Determine the [x, y] coordinate at the center of the cell enclosing the given text.  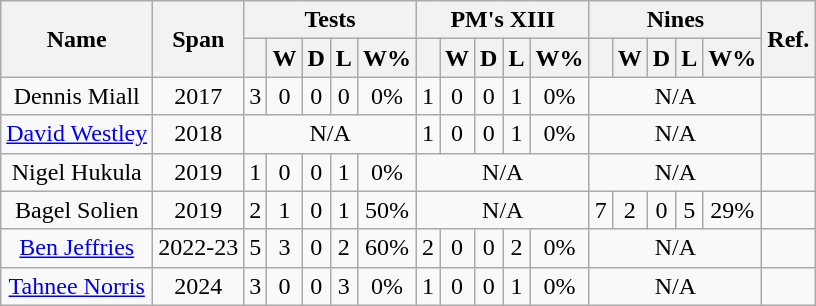
50% [386, 210]
Ref. [788, 39]
Tahnee Norris [77, 286]
29% [732, 210]
PM's XIII [502, 20]
Ben Jeffries [77, 248]
2022-23 [198, 248]
Name [77, 39]
Span [198, 39]
2018 [198, 134]
60% [386, 248]
Tests [330, 20]
7 [600, 210]
Bagel Solien [77, 210]
David Westley [77, 134]
Dennis Miall [77, 96]
2017 [198, 96]
Nines [676, 20]
Nigel Hukula [77, 172]
2024 [198, 286]
